Determine the [x, y] coordinate at the center of the cell enclosing the given text.  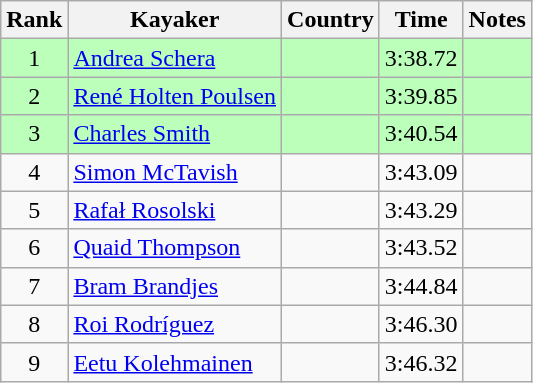
9 [34, 362]
Time [421, 20]
3 [34, 134]
1 [34, 58]
3:46.32 [421, 362]
3:43.52 [421, 248]
3:38.72 [421, 58]
Rank [34, 20]
7 [34, 286]
Kayaker [175, 20]
Country [331, 20]
Bram Brandjes [175, 286]
3:43.09 [421, 172]
Rafał Rosolski [175, 210]
3:43.29 [421, 210]
Eetu Kolehmainen [175, 362]
3:39.85 [421, 96]
8 [34, 324]
Andrea Schera [175, 58]
2 [34, 96]
Roi Rodríguez [175, 324]
6 [34, 248]
3:40.54 [421, 134]
René Holten Poulsen [175, 96]
Quaid Thompson [175, 248]
3:46.30 [421, 324]
Charles Smith [175, 134]
5 [34, 210]
Notes [497, 20]
3:44.84 [421, 286]
Simon McTavish [175, 172]
4 [34, 172]
